Extract the [X, Y] coordinate from the center of the cell holding the provided text.  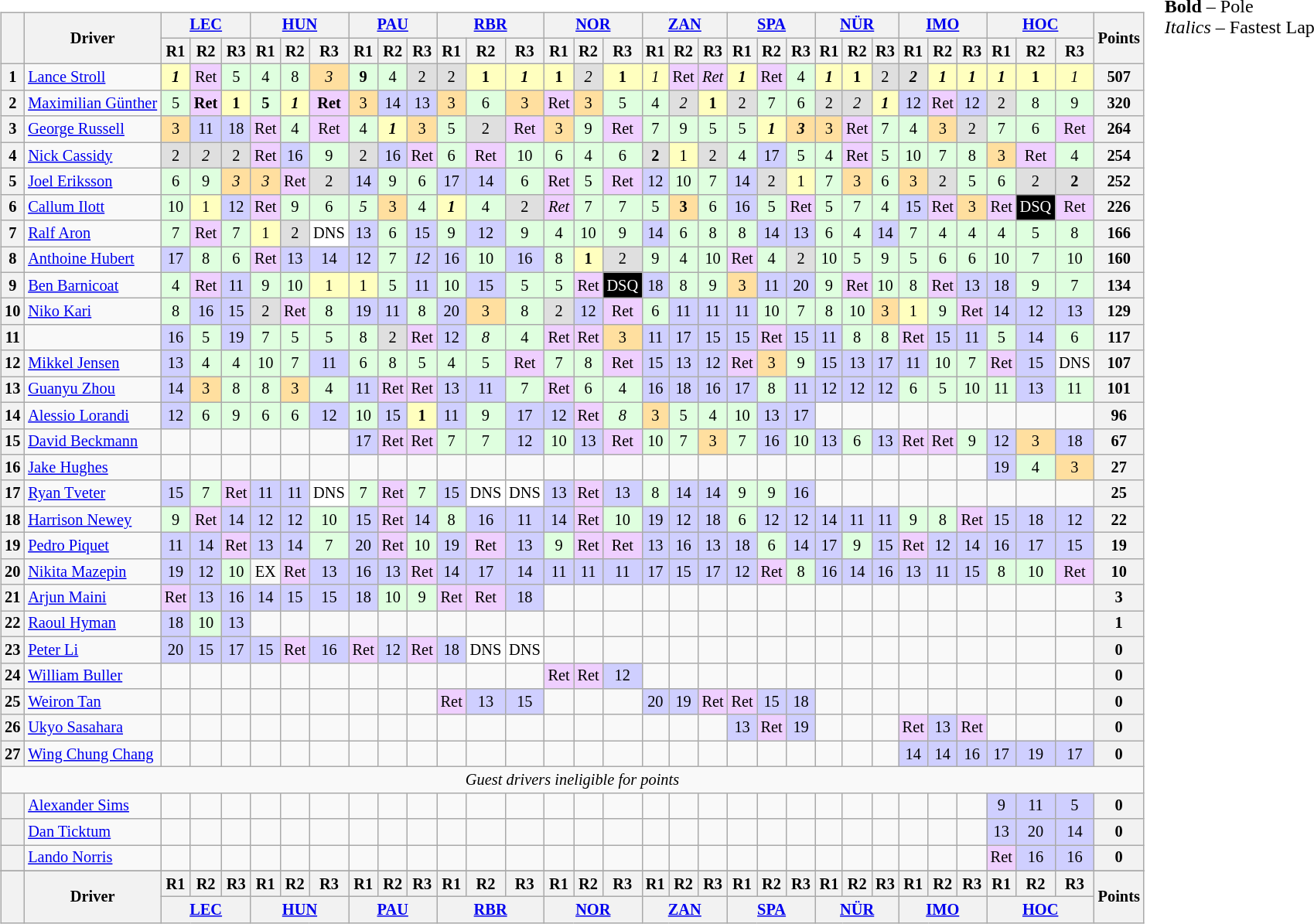
Ben Barnicoat [93, 285]
160 [1119, 260]
Harrison Newey [93, 520]
George Russell [93, 129]
67 [1119, 442]
Ukyo Sasahara [93, 728]
Maximilian Günther [93, 104]
EX [265, 571]
Pedro Piquet [93, 546]
23 [12, 650]
Guest drivers ineligible for points [572, 780]
Alessio Lorandi [93, 415]
252 [1119, 182]
Mikkel Jensen [93, 363]
Arjun Maini [93, 598]
Nikita Mazepin [93, 571]
Guanyu Zhou [93, 390]
Callum Ilott [93, 207]
Joel Eriksson [93, 182]
Ralf Aron [93, 234]
226 [1119, 207]
21 [12, 598]
117 [1119, 338]
129 [1119, 312]
264 [1119, 129]
Alexander Sims [93, 806]
Anthoine Hubert [93, 260]
Lance Stroll [93, 77]
107 [1119, 363]
Ryan Tveter [93, 493]
Nick Cassidy [93, 155]
101 [1119, 390]
Niko Kari [93, 312]
Weiron Tan [93, 702]
Lando Norris [93, 858]
320 [1119, 104]
166 [1119, 234]
Raoul Hyman [93, 624]
Dan Ticktum [93, 832]
David Beckmann [93, 442]
26 [12, 728]
24 [12, 676]
134 [1119, 285]
96 [1119, 415]
Peter Li [93, 650]
Wing Chung Chang [93, 754]
254 [1119, 155]
507 [1119, 77]
William Buller [93, 676]
Jake Hughes [93, 468]
